For the text-containing cell, return its midpoint in [X, Y] coordinate format. 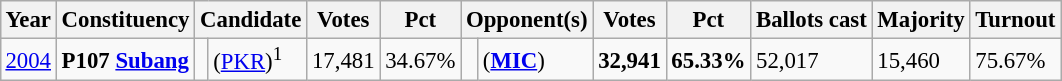
2004 [28, 59]
15,460 [921, 59]
Opponent(s) [527, 20]
75.67% [1016, 59]
Turnout [1016, 20]
Candidate [251, 20]
34.67% [420, 59]
Majority [921, 20]
(PKR)1 [258, 59]
Ballots cast [812, 20]
65.33% [708, 59]
P107 Subang [125, 59]
17,481 [344, 59]
32,941 [630, 59]
Year [28, 20]
52,017 [812, 59]
Constituency [125, 20]
(MIC) [534, 59]
